Locate the cell with the specified text and output its [X, Y] center coordinate. 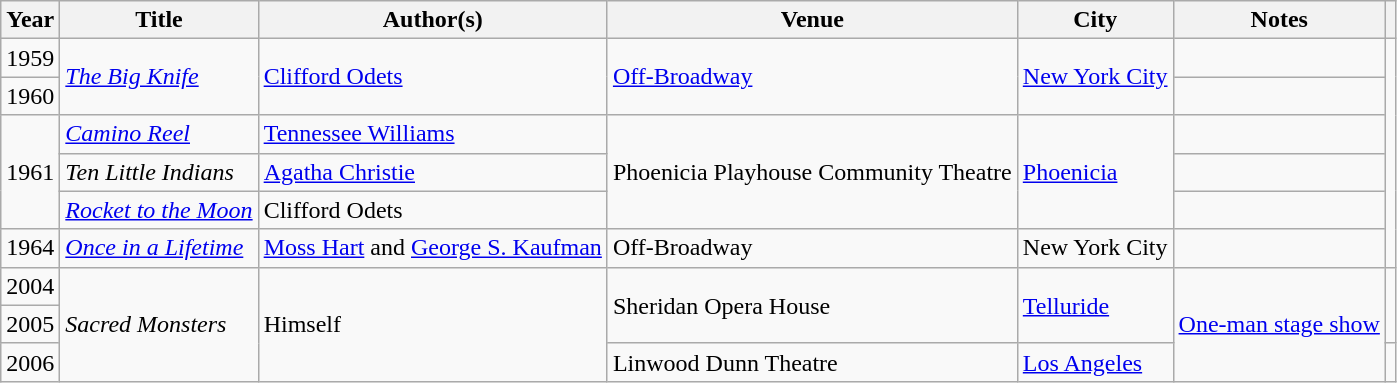
Ten Little Indians [159, 172]
1959 [30, 58]
Title [159, 20]
Once in a Lifetime [159, 248]
Moss Hart and George S. Kaufman [432, 248]
2005 [30, 324]
Rocket to the Moon [159, 210]
Tennessee Williams [432, 134]
2006 [30, 362]
Venue [812, 20]
Author(s) [432, 20]
Los Angeles [1095, 362]
2004 [30, 286]
Linwood Dunn Theatre [812, 362]
Himself [432, 324]
Sacred Monsters [159, 324]
City [1095, 20]
Telluride [1095, 305]
Sheridan Opera House [812, 305]
Notes [1279, 20]
Year [30, 20]
Agatha Christie [432, 172]
1960 [30, 96]
One-man stage show [1279, 324]
1961 [30, 172]
1964 [30, 248]
Camino Reel [159, 134]
The Big Knife [159, 77]
Phoenicia [1095, 172]
Phoenicia Playhouse Community Theatre [812, 172]
